Extract the (X, Y) coordinate from the center of the cell holding the provided text.  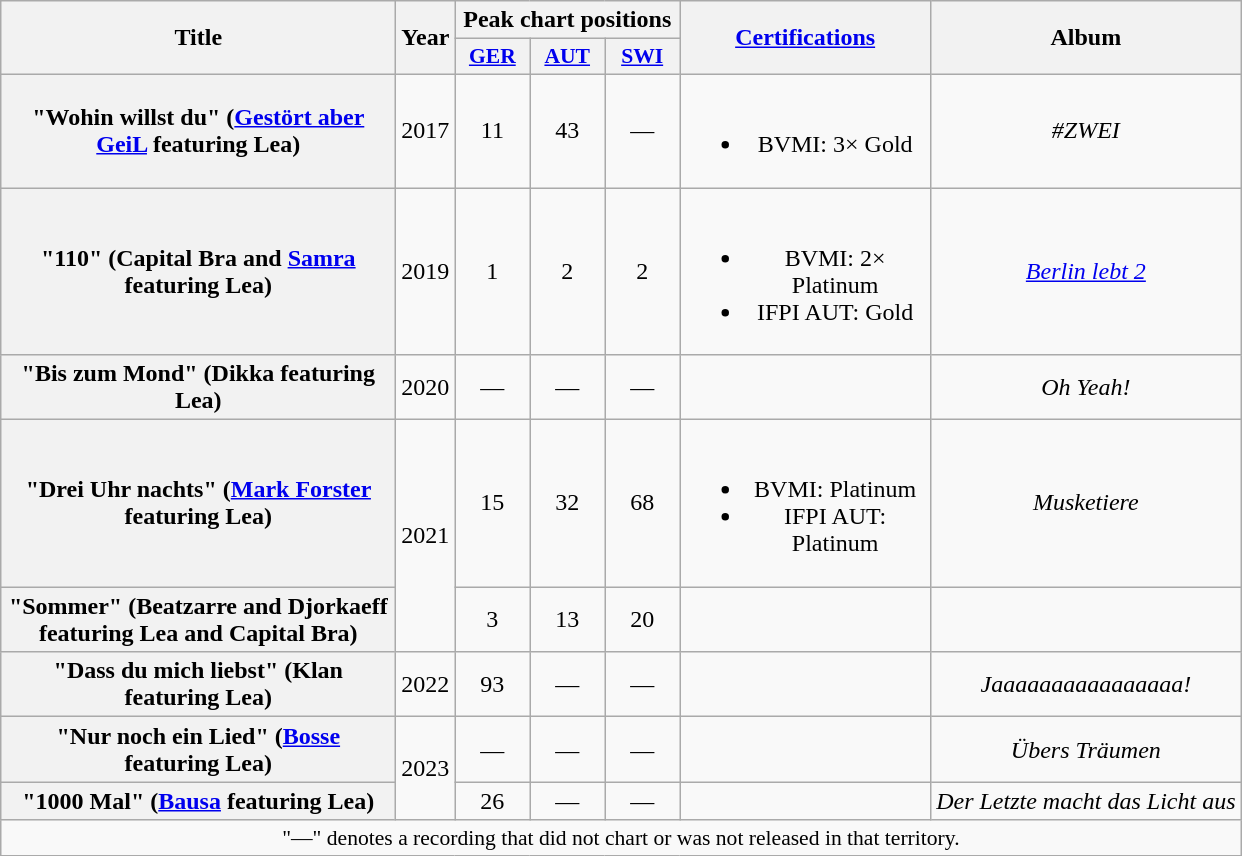
68 (642, 504)
"110" (Capital Bra and Samra featuring Lea) (198, 272)
"Bis zum Mond" (Dikka featuring Lea) (198, 388)
15 (492, 504)
"Drei Uhr nachts" (Mark Forster featuring Lea) (198, 504)
Title (198, 38)
"Dass du mich liebst" (Klan featuring Lea) (198, 684)
13 (568, 620)
32 (568, 504)
11 (492, 130)
#ZWEI (1086, 130)
1 (492, 272)
2019 (426, 272)
BVMI: PlatinumIFPI AUT: Platinum (806, 504)
AUT (568, 57)
Übers Träumen (1086, 750)
93 (492, 684)
20 (642, 620)
"Sommer" (Beatzarre and Djorkaeff featuring Lea and Capital Bra) (198, 620)
"1000 Mal" (Bausa featuring Lea) (198, 801)
BVMI: 2× PlatinumIFPI AUT: Gold (806, 272)
2023 (426, 768)
Year (426, 38)
2017 (426, 130)
26 (492, 801)
2022 (426, 684)
Oh Yeah! (1086, 388)
Der Letzte macht das Licht aus (1086, 801)
BVMI: 3× Gold (806, 130)
Album (1086, 38)
SWI (642, 57)
Certifications (806, 38)
2020 (426, 388)
Musketiere (1086, 504)
GER (492, 57)
Berlin lebt 2 (1086, 272)
"Nur noch ein Lied" (Bosse featuring Lea) (198, 750)
2021 (426, 536)
Peak chart positions (568, 20)
3 (492, 620)
43 (568, 130)
"Wohin willst du" (Gestört aber GeiL featuring Lea) (198, 130)
Jaaaaaaaaaaaaaaaa! (1086, 684)
"—" denotes a recording that did not chart or was not released in that territory. (621, 838)
